Provide the [X, Y] coordinate of the cell's center where the given text is located.  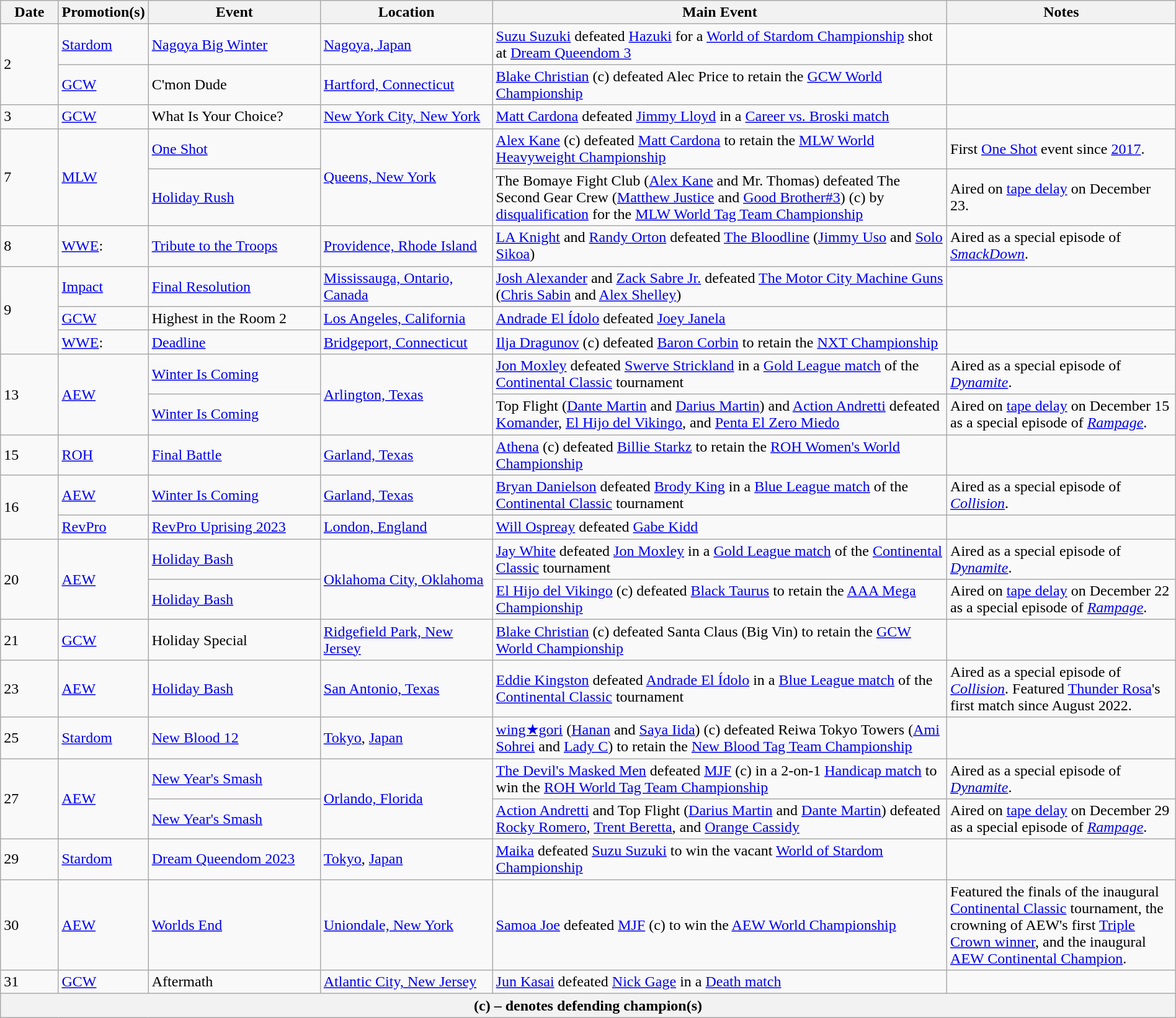
Aired on tape delay on December 22 as a special episode of Rampage. [1062, 599]
Suzu Suzuki defeated Hazuki for a World of Stardom Championship shot at Dream Queendom 3 [719, 45]
Will Ospreay defeated Gabe Kidd [719, 527]
Date [30, 12]
29 [30, 860]
Blake Christian (c) defeated Santa Claus (Big Vin) to retain the GCW World Championship [719, 640]
Bridgeport, Connecticut [406, 342]
15 [30, 454]
Matt Cardona defeated Jimmy Lloyd in a Career vs. Broski match [719, 117]
RevPro Uprising 2023 [234, 527]
What Is Your Choice? [234, 117]
Deadline [234, 342]
30 [30, 925]
Alex Kane (c) defeated Matt Cardona to retain the MLW World Heavyweight Championship [719, 149]
Final Resolution [234, 287]
Aired on tape delay on December 15 as a special episode of Rampage. [1062, 414]
The Devil's Masked Men defeated MJF (c) in a 2-on-1 Handicap match to win the ROH World Tag Team Championship [719, 778]
9 [30, 310]
New York City, New York [406, 117]
13 [30, 394]
23 [30, 689]
Jon Moxley defeated Swerve Strickland in a Gold League match of the Continental Classic tournament [719, 373]
Maika defeated Suzu Suzuki to win the vacant World of Stardom Championship [719, 860]
2 [30, 65]
Hartford, Connecticut [406, 84]
Ridgefield Park, New Jersey [406, 640]
27 [30, 798]
Final Battle [234, 454]
Holiday Rush [234, 197]
Event [234, 12]
Location [406, 12]
25 [30, 738]
San Antonio, Texas [406, 689]
MLW [103, 177]
Tribute to the Troops [234, 246]
One Shot [234, 149]
Aftermath [234, 982]
Aired on tape delay on December 23. [1062, 197]
8 [30, 246]
ROH [103, 454]
Bryan Danielson defeated Brody King in a Blue League match of the Continental Classic tournament [719, 495]
Samoa Joe defeated MJF (c) to win the AEW World Championship [719, 925]
Los Angeles, California [406, 318]
Dream Queendom 2023 [234, 860]
Aired as a special episode of SmackDown. [1062, 246]
Main Event [719, 12]
C'mon Dude [234, 84]
Impact [103, 287]
Holiday Special [234, 640]
Josh Alexander and Zack Sabre Jr. defeated The Motor City Machine Guns (Chris Sabin and Alex Shelley) [719, 287]
Jun Kasai defeated Nick Gage in a Death match [719, 982]
First One Shot event since 2017. [1062, 149]
20 [30, 579]
7 [30, 177]
Providence, Rhode Island [406, 246]
New Blood 12 [234, 738]
Arlington, Texas [406, 394]
Eddie Kingston defeated Andrade El Ídolo in a Blue League match of the Continental Classic tournament [719, 689]
(c) – denotes defending champion(s) [588, 1006]
Orlando, Florida [406, 798]
Mississauga, Ontario, Canada [406, 287]
Aired on tape delay on December 29 as a special episode of Rampage. [1062, 819]
Worlds End [234, 925]
wing★gori (Hanan and Saya Iida) (c) defeated Reiwa Tokyo Towers (Ami Sohrei and Lady C) to retain the New Blood Tag Team Championship [719, 738]
El Hijo del Vikingo (c) defeated Black Taurus to retain the AAA Mega Championship [719, 599]
16 [30, 507]
Ilja Dragunov (c) defeated Baron Corbin to retain the NXT Championship [719, 342]
Highest in the Room 2 [234, 318]
Atlantic City, New Jersey [406, 982]
Andrade El Ídolo defeated Joey Janela [719, 318]
Promotion(s) [103, 12]
Nagoya, Japan [406, 45]
31 [30, 982]
3 [30, 117]
Top Flight (Dante Martin and Darius Martin) and Action Andretti defeated Komander, El Hijo del Vikingo, and Penta El Zero Miedo [719, 414]
Aired as a special episode of Collision. Featured Thunder Rosa's first match since August 2022. [1062, 689]
Action Andretti and Top Flight (Darius Martin and Dante Martin) defeated Rocky Romero, Trent Beretta, and Orange Cassidy [719, 819]
RevPro [103, 527]
21 [30, 640]
Jay White defeated Jon Moxley in a Gold League match of the Continental Classic tournament [719, 560]
Athena (c) defeated Billie Starkz to retain the ROH Women's World Championship [719, 454]
Nagoya Big Winter [234, 45]
Oklahoma City, Oklahoma [406, 579]
Aired as a special episode of Collision. [1062, 495]
Queens, New York [406, 177]
LA Knight and Randy Orton defeated The Bloodline (Jimmy Uso and Solo Sikoa) [719, 246]
London, England [406, 527]
Notes [1062, 12]
Uniondale, New York [406, 925]
Blake Christian (c) defeated Alec Price to retain the GCW World Championship [719, 84]
